Detect which cell encompasses the target text, then output its [X, Y] center coordinate. 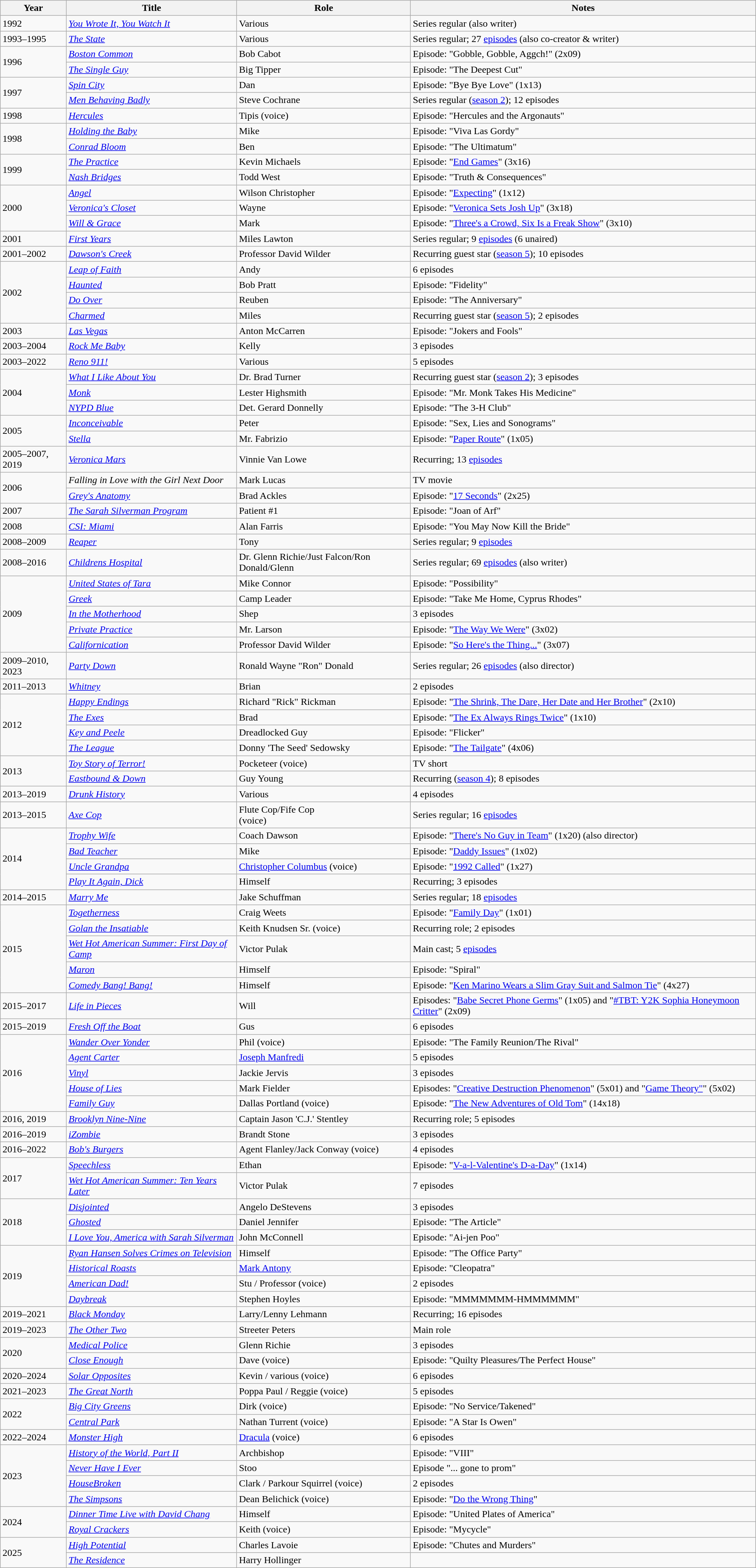
Episode: "Cleopatra" [583, 1268]
2005 [33, 431]
Brooklyn Nine-Nine [151, 1119]
Tony [324, 542]
Brad Ackles [324, 496]
Stephen Hoyles [324, 1299]
2006 [33, 488]
Episode: "Expecting" (1x12) [583, 193]
Miles Lawton [324, 239]
Comedy Bang! Bang! [151, 985]
Kelly [324, 346]
Dan [324, 85]
American Dad! [151, 1284]
Donny 'The Seed' Sedowsky [324, 748]
Episode: "Possibility" [583, 583]
HouseBroken [151, 1483]
Brian [324, 686]
7 episodes [583, 1186]
Angelo DeStevens [324, 1206]
Private Practice [151, 629]
Tipis (voice) [324, 116]
2025 [33, 1553]
2015 [33, 948]
Recurring (season 4); 8 episodes [583, 779]
2009 [33, 614]
Title [151, 8]
iZombie [151, 1134]
Wet Hot American Summer: Ten Years Later [151, 1186]
Conrad Bloom [151, 146]
Dirk (voice) [324, 1406]
2009–2010, 2023 [33, 666]
First Years [151, 239]
Key and Peele [151, 733]
Las Vegas [151, 331]
You Wrote It, You Watch It [151, 23]
Dean Belichick (voice) [324, 1499]
Bob Cabot [324, 54]
Toy Story of Terror! [151, 763]
TV movie [583, 480]
Speechless [151, 1165]
Vinnie Van Lowe [324, 460]
2015–2017 [33, 1006]
Episode: "Do the Wrong Thing" [583, 1499]
Episode "... gone to prom" [583, 1468]
Andy [324, 269]
2024 [33, 1522]
Mark Lucas [324, 480]
The Sarah Silverman Program [151, 511]
2008–2009 [33, 542]
Alan Farris [324, 526]
Episode: "Daddy Issues" (1x02) [583, 851]
Drunk History [151, 794]
Series regular; 26 episodes (also director) [583, 666]
Episode: "The Shrink, The Dare, Her Date and Her Brother" (2x10) [583, 702]
Gus [324, 1027]
Medical Police [151, 1345]
The League [151, 748]
Episode: "Ken Marino Wears a Slim Gray Suit and Salmon Tie" (4x27) [583, 985]
2016–2022 [33, 1150]
Monster High [151, 1437]
Episode: "MMMMMMM-HMMMMMM" [583, 1299]
Uncle Grandpa [151, 866]
Episode: "Hercules and the Argonauts" [583, 116]
Kevin Michaels [324, 162]
Poppa Paul / Reggie (voice) [324, 1391]
Episode: "The Ex Always Rings Twice" (1x10) [583, 717]
Spin City [151, 85]
Monk [151, 392]
The Simpsons [151, 1499]
Christopher Columbus (voice) [324, 866]
House of Lies [151, 1088]
Notes [583, 8]
Episode: "The Article" [583, 1222]
Episode: "The Way We Were" (3x02) [583, 629]
Series regular; 16 episodes [583, 815]
United States of Tara [151, 583]
Party Down [151, 666]
Mark [324, 223]
2017 [33, 1178]
Big City Greens [151, 1406]
Ethan [324, 1165]
Brandt Stone [324, 1134]
2008–2016 [33, 562]
2005–2007, 2019 [33, 460]
Episode: "17 Seconds" (2x25) [583, 496]
Mr. Larson [324, 629]
Angel [151, 193]
Pocketeer (voice) [324, 763]
Series regular; 9 episodes (6 unaired) [583, 239]
The State [151, 39]
Episode: "Veronica Sets Josh Up" (3x18) [583, 208]
Reno 911! [151, 362]
Charles Lavoie [324, 1545]
Dr. Brad Turner [324, 377]
In the Motherhood [151, 614]
Keith (voice) [324, 1530]
2012 [33, 725]
Bob's Burgers [151, 1150]
Episode: "Joan of Arf" [583, 511]
Episode: "The Family Reunion/The Rival" [583, 1042]
Mr. Fabrizio [324, 438]
Will [324, 1006]
Dreadlocked Guy [324, 733]
Episode: "There's No Guy in Team" (1x20) (also director) [583, 836]
The Practice [151, 162]
Maron [151, 969]
Recurring; 13 episodes [583, 460]
Leap of Faith [151, 269]
Dallas Portland (voice) [324, 1103]
Ryan Hansen Solves Crimes on Television [151, 1253]
Episode: "Mr. Monk Takes His Medicine" [583, 392]
Mike Connor [324, 583]
Dawson's Creek [151, 254]
Patient #1 [324, 511]
Boston Common [151, 54]
Dracula (voice) [324, 1437]
Wander Over Yonder [151, 1042]
Disjointed [151, 1206]
2019–2021 [33, 1314]
Larry/Lenny Lehmann [324, 1314]
Recurring guest star (season 2); 3 episodes [583, 377]
Bob Pratt [324, 285]
I Love You, America with Sarah Silverman [151, 1237]
1992 [33, 23]
Episode: "Spiral" [583, 969]
Episode: "The Office Party" [583, 1253]
1996 [33, 62]
2023 [33, 1476]
2013 [33, 771]
Episode: "Mycycle" [583, 1530]
2022–2024 [33, 1437]
Episode: "Fidelity" [583, 285]
Episode: "The Deepest Cut" [583, 69]
Series regular; 27 episodes (also co-creator & writer) [583, 39]
Miles [324, 315]
Men Behaving Badly [151, 100]
Daybreak [151, 1299]
Episode: "Quilty Pleasures/The Perfect House" [583, 1360]
Episode: "Gobble, Gobble, Aggch!" (2x09) [583, 54]
Main cast; 5 episodes [583, 948]
The Single Guy [151, 69]
Reuben [324, 300]
Episode: "Viva Las Gordy" [583, 131]
2004 [33, 392]
Historical Roasts [151, 1268]
The Exes [151, 717]
The Great North [151, 1391]
Agent Carter [151, 1057]
Episode: "Truth & Consequences" [583, 177]
2021–2023 [33, 1391]
Craig Weets [324, 912]
Marry Me [151, 897]
Trophy Wife [151, 836]
Episode: "Flicker" [583, 733]
Streeter Peters [324, 1330]
Recurring role; 2 episodes [583, 928]
2016 [33, 1073]
Vinyl [151, 1073]
Peter [324, 423]
Guy Young [324, 779]
Black Monday [151, 1314]
Solar Opposites [151, 1376]
Episode: "Three's a Crowd, Six Is a Freak Show" (3x10) [583, 223]
Wayne [324, 208]
Ronald Wayne "Ron" Donald [324, 666]
Ghosted [151, 1222]
Togetherness [151, 912]
2019–2023 [33, 1330]
2016–2019 [33, 1134]
2014–2015 [33, 897]
Happy Endings [151, 702]
Keith Knudsen Sr. (voice) [324, 928]
2013–2019 [33, 794]
Episode: "V-a-l-Valentine's D-a-Day" (1x14) [583, 1165]
Axe Cop [151, 815]
2015–2019 [33, 1027]
Todd West [324, 177]
Episode: "Chutes and Murders" [583, 1545]
Central Park [151, 1422]
Never Have I Ever [151, 1468]
Series regular; 69 episodes (also writer) [583, 562]
Mark Fielder [324, 1088]
Episodes: "Creative Destruction Phenomenon" (5x01) and "Game Theory"" (5x02) [583, 1088]
2014 [33, 859]
Episode: "Paper Route" (1x05) [583, 438]
Shep [324, 614]
2018 [33, 1222]
Phil (voice) [324, 1042]
Flute Cop/Fife Cop (voice) [324, 815]
Eastbound & Down [151, 779]
Childrens Hospital [151, 562]
Series regular (season 2); 12 episodes [583, 100]
Wilson Christopher [324, 193]
Episode: "The 3-H Club" [583, 408]
John McConnell [324, 1237]
Recurring role; 5 episodes [583, 1119]
Series regular; 18 episodes [583, 897]
Greek [151, 599]
CSI: Miami [151, 526]
Wet Hot American Summer: First Day of Camp [151, 948]
Stoo [324, 1468]
Anton McCarren [324, 331]
Big Tipper [324, 69]
Play It Again, Dick [151, 882]
Episode: "So Here's the Thing..." (3x07) [583, 645]
Det. Gerard Donnelly [324, 408]
Episode: "Ai-jen Poo" [583, 1237]
Episode: "The Tailgate" (4x06) [583, 748]
Royal Crackers [151, 1530]
Main role [583, 1330]
Inconceivable [151, 423]
Holding the Baby [151, 131]
Coach Dawson [324, 836]
Series regular; 9 episodes [583, 542]
Episode: "The Anniversary" [583, 300]
Recurring; 3 episodes [583, 882]
Recurring guest star (season 5); 10 episodes [583, 254]
Stu / Professor (voice) [324, 1284]
Episode: "VIII" [583, 1452]
Golan the Insatiable [151, 928]
Daniel Jennifer [324, 1222]
NYPD Blue [151, 408]
Episode: "United Plates of America" [583, 1514]
Episode: "End Games" (3x16) [583, 162]
2008 [33, 526]
Nash Bridges [151, 177]
Do Over [151, 300]
1997 [33, 92]
Life in Pieces [151, 1006]
Dr. Glenn Richie/Just Falcon/Ron Donald/Glenn [324, 562]
2013–2015 [33, 815]
Charmed [151, 315]
2022 [33, 1414]
Bad Teacher [151, 851]
Rock Me Baby [151, 346]
2003–2004 [33, 346]
Stella [151, 438]
Glenn Richie [324, 1345]
Will & Grace [151, 223]
Dave (voice) [324, 1360]
Recurring guest star (season 5); 2 episodes [583, 315]
Whitney [151, 686]
Family Guy [151, 1103]
Falling in Love with the Girl Next Door [151, 480]
2019 [33, 1276]
Nathan Turrent (voice) [324, 1422]
The Other Two [151, 1330]
Camp Leader [324, 599]
Role [324, 8]
1999 [33, 169]
Jake Schuffman [324, 897]
Episode: "1992 Called" (1x27) [583, 866]
Veronica's Closet [151, 208]
Californication [151, 645]
Fresh Off the Boat [151, 1027]
Close Enough [151, 1360]
Series regular (also writer) [583, 23]
Episode: "The New Adventures of Old Tom" (14x18) [583, 1103]
2001 [33, 239]
Episode: "Family Day" (1x01) [583, 912]
What I Like About You [151, 377]
Episode: "Bye Bye Love" (1x13) [583, 85]
Lester Highsmith [324, 392]
Captain Jason 'C.J.' Stentley [324, 1119]
Grey's Anatomy [151, 496]
2002 [33, 292]
Episode: "Sex, Lies and Sonograms" [583, 423]
High Potential [151, 1545]
Dinner Time Live with David Chang [151, 1514]
Hercules [151, 116]
Episode: "The Ultimatum" [583, 146]
History of the World, Part II [151, 1452]
Reaper [151, 542]
Clark / Parkour Squirrel (voice) [324, 1483]
Richard "Rick" Rickman [324, 702]
Episode: "No Service/Takened" [583, 1406]
Episode: "Jokers and Fools" [583, 331]
Haunted [151, 285]
The Residence [151, 1560]
Jackie Jervis [324, 1073]
Recurring; 16 episodes [583, 1314]
Kevin / various (voice) [324, 1376]
2000 [33, 208]
Episode: "Take Me Home, Cyprus Rhodes" [583, 599]
2016, 2019 [33, 1119]
2011–2013 [33, 686]
Episode: "A Star Is Owen" [583, 1422]
Steve Cochrane [324, 100]
2003–2022 [33, 362]
Mark Antony [324, 1268]
2020 [33, 1353]
Year [33, 8]
1993–1995 [33, 39]
Archbishop [324, 1452]
2020–2024 [33, 1376]
Episode: "You May Now Kill the Bride" [583, 526]
Veronica Mars [151, 460]
Brad [324, 717]
2003 [33, 331]
Episodes: "Babe Secret Phone Germs" (1x05) and "#TBT: Y2K Sophia Honeymoon Critter" (2x09) [583, 1006]
Joseph Manfredi [324, 1057]
TV short [583, 763]
Ben [324, 146]
2007 [33, 511]
Harry Hollinger [324, 1560]
2001–2002 [33, 254]
Agent Flanley/Jack Conway (voice) [324, 1150]
